Search for the cell housing the specified text and yield its [x, y] center coordinate. 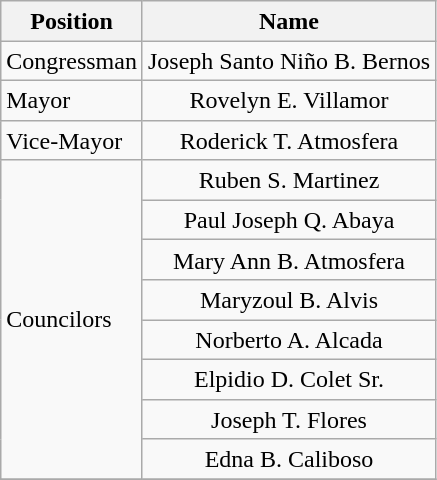
Norberto A. Alcada [288, 340]
Edna B. Caliboso [288, 459]
Joseph T. Flores [288, 419]
Position [72, 21]
Roderick T. Atmosfera [288, 140]
Mayor [72, 100]
Vice-Mayor [72, 140]
Rovelyn E. Villamor [288, 100]
Mary Ann B. Atmosfera [288, 260]
Elpidio D. Colet Sr. [288, 379]
Paul Joseph Q. Abaya [288, 220]
Name [288, 21]
Congressman [72, 61]
Ruben S. Martinez [288, 180]
Joseph Santo Niño B. Bernos [288, 61]
Councilors [72, 320]
Maryzoul B. Alvis [288, 300]
